Extract the [X, Y] coordinate from the center of the cell holding the provided text.  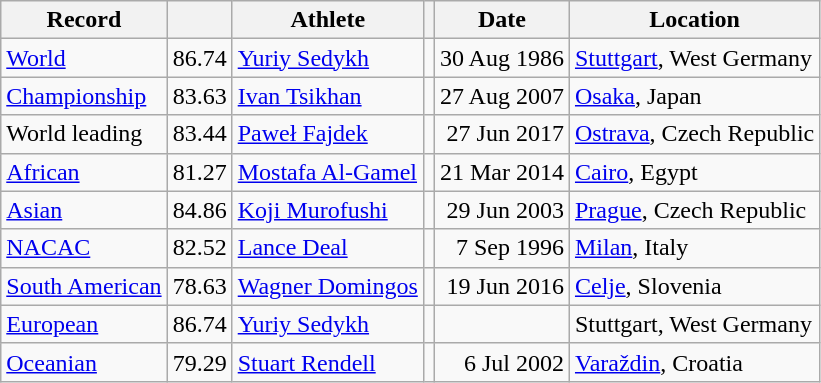
Cairo, Egypt [694, 172]
81.27 [200, 172]
Wagner Domingos [328, 286]
27 Aug 2007 [502, 96]
Date [502, 20]
Athlete [328, 20]
European [84, 324]
82.52 [200, 248]
78.63 [200, 286]
83.63 [200, 96]
African [84, 172]
Mostafa Al-Gamel [328, 172]
World leading [84, 134]
World [84, 58]
Osaka, Japan [694, 96]
29 Jun 2003 [502, 210]
Record [84, 20]
Varaždin, Croatia [694, 362]
Ivan Tsikhan [328, 96]
Prague, Czech Republic [694, 210]
Location [694, 20]
21 Mar 2014 [502, 172]
Celje, Slovenia [694, 286]
Ostrava, Czech Republic [694, 134]
South American [84, 286]
30 Aug 1986 [502, 58]
6 Jul 2002 [502, 362]
Milan, Italy [694, 248]
Stuart Rendell [328, 362]
Lance Deal [328, 248]
79.29 [200, 362]
7 Sep 1996 [502, 248]
Paweł Fajdek [328, 134]
NACAC [84, 248]
Asian [84, 210]
Championship [84, 96]
84.86 [200, 210]
19 Jun 2016 [502, 286]
Koji Murofushi [328, 210]
83.44 [200, 134]
27 Jun 2017 [502, 134]
Oceanian [84, 362]
